Determine the (x, y) coordinate at the center of the cell enclosing the given text.  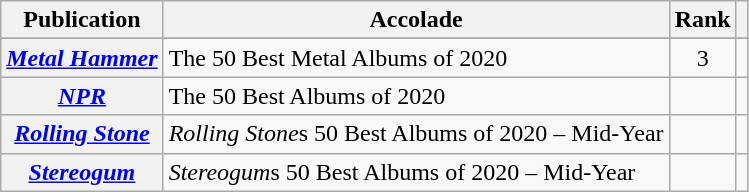
The 50 Best Albums of 2020 (416, 96)
The 50 Best Metal Albums of 2020 (416, 58)
3 (702, 58)
Metal Hammer (82, 58)
Stereogum (82, 172)
Rank (702, 20)
Rolling Stone (82, 134)
Rolling Stones 50 Best Albums of 2020 – Mid-Year (416, 134)
Publication (82, 20)
Stereogums 50 Best Albums of 2020 – Mid-Year (416, 172)
Accolade (416, 20)
NPR (82, 96)
